Extract the (x, y) coordinate from the center of the cell holding the provided text.  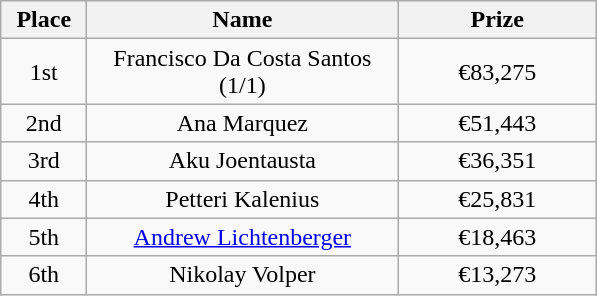
Name (242, 20)
Place (44, 20)
€83,275 (498, 72)
€51,443 (498, 123)
2nd (44, 123)
1st (44, 72)
Francisco Da Costa Santos (1/1) (242, 72)
5th (44, 237)
€25,831 (498, 199)
Andrew Lichtenberger (242, 237)
Aku Joentausta (242, 161)
€13,273 (498, 275)
6th (44, 275)
Nikolay Volper (242, 275)
Petteri Kalenius (242, 199)
€36,351 (498, 161)
Ana Marquez (242, 123)
3rd (44, 161)
€18,463 (498, 237)
Prize (498, 20)
4th (44, 199)
